Scan for the cell matching the given text and deliver its (x, y) coordinate at center. 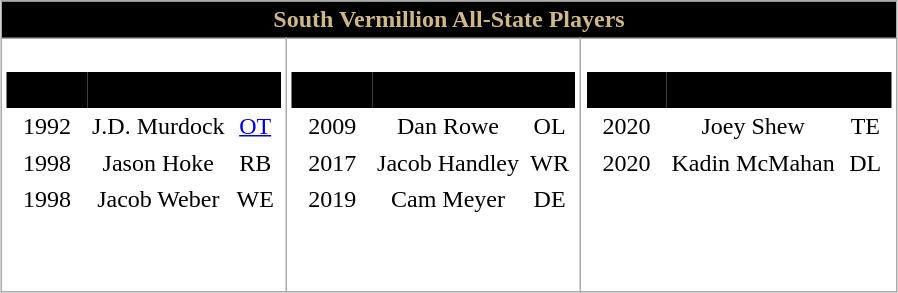
2017 (332, 162)
Jacob Handley (448, 162)
Jason Hoke (158, 162)
Season Name Pos. 1992 J.D. Murdock OT 1998 Jason Hoke RB 1998 Jacob Weber WE (144, 166)
WE (255, 200)
J.D. Murdock (158, 126)
WR (550, 162)
2009 (332, 126)
South Vermillion All-State Players (448, 20)
1992 (47, 126)
TE (866, 126)
Joey Shew (754, 126)
2019 (332, 200)
Dan Rowe (448, 126)
Kadin McMahan (754, 162)
OT (255, 126)
RB (255, 162)
Cam Meyer (448, 200)
Season Name Pos. 2020 Joey Shew TE 2020 Kadin McMahan DL (739, 166)
Jacob Weber (158, 200)
DL (866, 162)
OL (550, 126)
Season Name Pos. 2009 Dan Rowe OL 2017 Jacob Handley WR 2019 Cam Meyer DE (433, 166)
DE (550, 200)
